Search for the cell housing the specified text and yield its [X, Y] center coordinate. 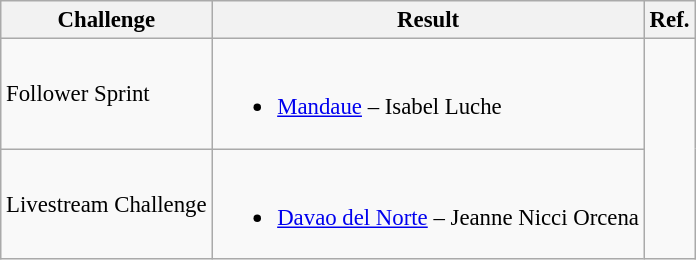
Follower Sprint [106, 94]
Challenge [106, 20]
Livestream Challenge [106, 204]
Mandaue – Isabel Luche [428, 94]
Result [428, 20]
Davao del Norte – Jeanne Nicci Orcena [428, 204]
Ref. [669, 20]
